Scan for the cell matching the given text and deliver its (x, y) coordinate at center. 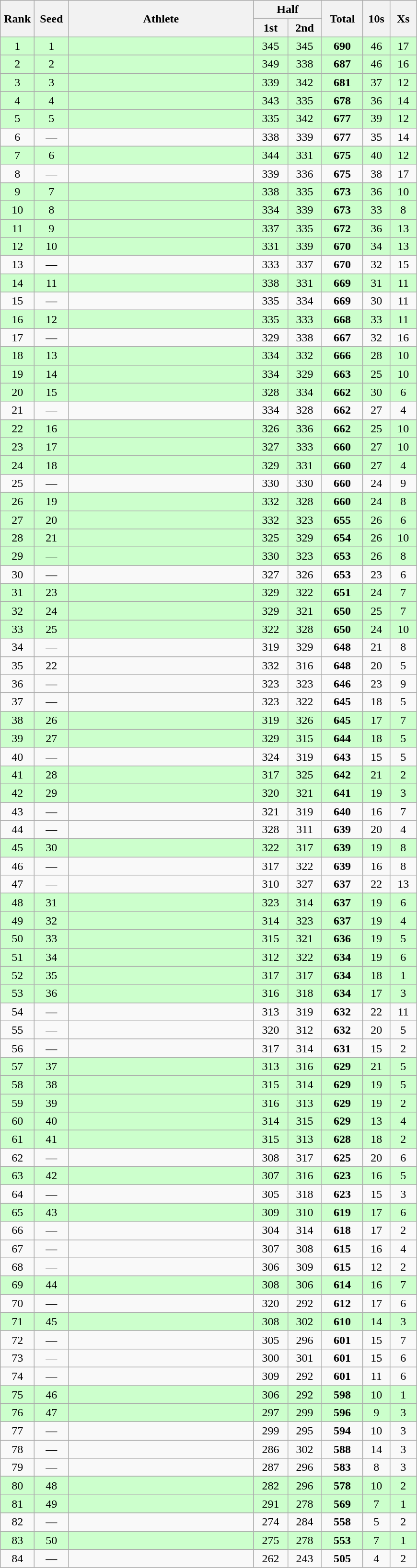
291 (270, 1504)
687 (342, 64)
655 (342, 519)
Half (288, 10)
53 (17, 993)
62 (17, 1158)
667 (342, 338)
Seed (52, 19)
558 (342, 1522)
82 (17, 1522)
73 (17, 1358)
619 (342, 1212)
Total (342, 19)
654 (342, 538)
81 (17, 1504)
69 (17, 1285)
612 (342, 1303)
70 (17, 1303)
594 (342, 1431)
75 (17, 1395)
641 (342, 793)
71 (17, 1321)
67 (17, 1249)
651 (342, 593)
61 (17, 1139)
56 (17, 1048)
640 (342, 812)
78 (17, 1449)
666 (342, 356)
286 (270, 1449)
275 (270, 1540)
284 (305, 1522)
344 (270, 155)
324 (270, 756)
690 (342, 46)
301 (305, 1358)
274 (270, 1522)
60 (17, 1121)
2nd (305, 28)
646 (342, 684)
243 (305, 1558)
59 (17, 1103)
610 (342, 1321)
76 (17, 1413)
58 (17, 1084)
614 (342, 1285)
678 (342, 101)
625 (342, 1158)
672 (342, 228)
282 (270, 1486)
77 (17, 1431)
663 (342, 374)
10s (376, 19)
631 (342, 1048)
598 (342, 1395)
74 (17, 1376)
642 (342, 775)
84 (17, 1558)
Rank (17, 19)
1st (270, 28)
51 (17, 957)
64 (17, 1194)
505 (342, 1558)
304 (270, 1230)
569 (342, 1504)
57 (17, 1066)
Athlete (161, 19)
583 (342, 1467)
343 (270, 101)
72 (17, 1340)
588 (342, 1449)
68 (17, 1267)
54 (17, 1012)
287 (270, 1467)
618 (342, 1230)
636 (342, 939)
668 (342, 319)
262 (270, 1558)
643 (342, 756)
681 (342, 82)
55 (17, 1030)
63 (17, 1176)
644 (342, 738)
297 (270, 1413)
52 (17, 975)
Xs (403, 19)
628 (342, 1139)
79 (17, 1467)
80 (17, 1486)
295 (305, 1431)
596 (342, 1413)
83 (17, 1540)
311 (305, 830)
578 (342, 1486)
349 (270, 64)
300 (270, 1358)
66 (17, 1230)
65 (17, 1212)
553 (342, 1540)
